Output the [x, y] coordinate of the center of the cell containing the given text.  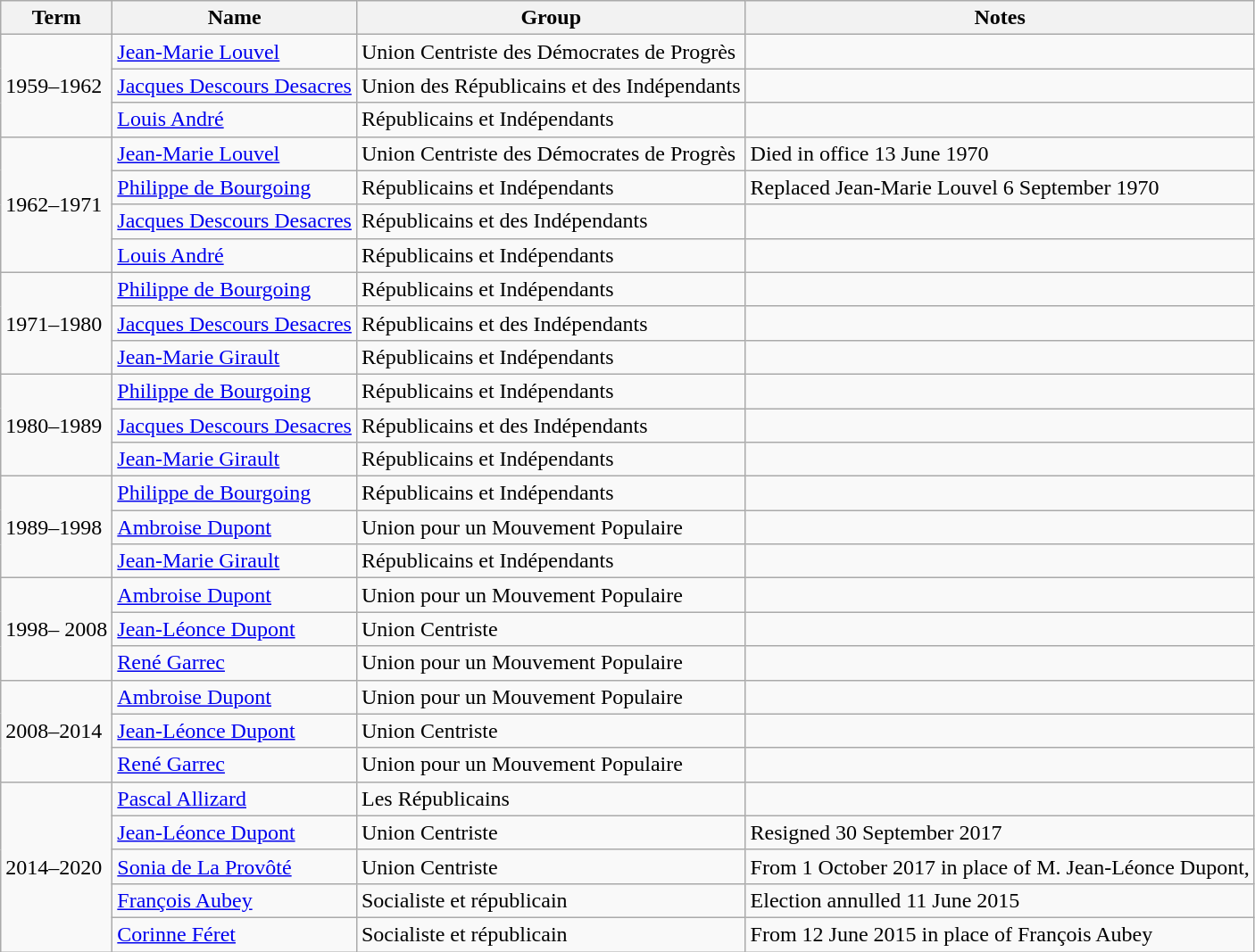
Term [57, 18]
Notes [1000, 18]
1959–1962 [57, 86]
Died in office 13 June 1970 [1000, 153]
1971–1980 [57, 323]
From 12 June 2015 in place of François Aubey [1000, 934]
Replaced Jean-Marie Louvel 6 September 1970 [1000, 187]
Les Républicains [551, 799]
1989–1998 [57, 527]
Group [551, 18]
Pascal Allizard [235, 799]
Resigned 30 September 2017 [1000, 832]
1998– 2008 [57, 629]
Name [235, 18]
Union des Républicains et des Indépendants [551, 86]
Corinne Féret [235, 934]
Election annulled 11 June 2015 [1000, 900]
1962–1971 [57, 204]
Sonia de La Provôté [235, 866]
2008–2014 [57, 731]
François Aubey [235, 900]
From 1 October 2017 in place of M. Jean-Léonce Dupont, [1000, 866]
2014–2020 [57, 866]
1980–1989 [57, 425]
